Provide the (X, Y) coordinate of the cell's center where the given text is located.  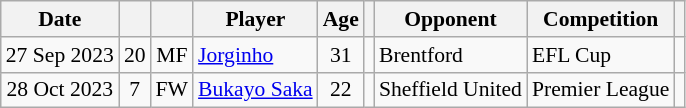
28 Oct 2023 (60, 90)
Sheffield United (450, 90)
Player (256, 19)
Competition (600, 19)
Opponent (450, 19)
FW (172, 90)
20 (135, 55)
Premier League (600, 90)
MF (172, 55)
7 (135, 90)
Bukayo Saka (256, 90)
22 (341, 90)
Jorginho (256, 55)
27 Sep 2023 (60, 55)
Date (60, 19)
Age (341, 19)
EFL Cup (600, 55)
Brentford (450, 55)
31 (341, 55)
